Scan for the cell matching the given text and deliver its (x, y) coordinate at center. 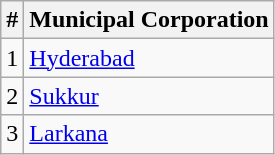
# (12, 20)
Municipal Corporation (149, 20)
Larkana (149, 134)
Sukkur (149, 96)
1 (12, 58)
Hyderabad (149, 58)
3 (12, 134)
2 (12, 96)
